Identify which cell holds the provided text, then report its (X, Y) central coordinate. 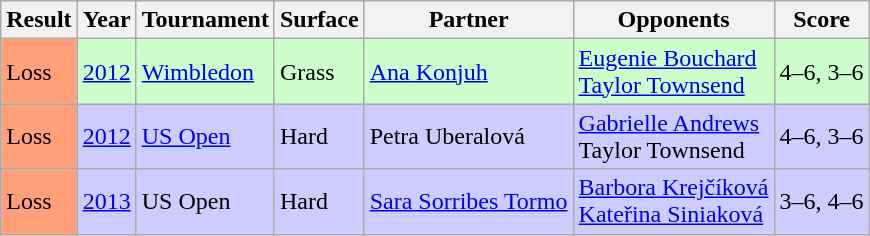
Result (39, 20)
Sara Sorribes Tormo (468, 202)
2013 (106, 202)
Petra Uberalová (468, 136)
Opponents (674, 20)
Gabrielle Andrews Taylor Townsend (674, 136)
Eugenie Bouchard Taylor Townsend (674, 72)
Surface (319, 20)
Grass (319, 72)
Partner (468, 20)
3–6, 4–6 (822, 202)
Wimbledon (205, 72)
Score (822, 20)
Tournament (205, 20)
Barbora Krejčíková Kateřina Siniaková (674, 202)
Ana Konjuh (468, 72)
Year (106, 20)
